Scan for the cell matching the given text and deliver its (x, y) coordinate at center. 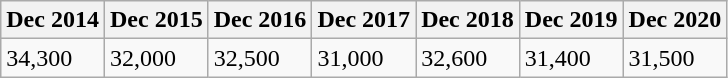
Dec 2017 (364, 20)
34,300 (53, 58)
Dec 2020 (675, 20)
31,000 (364, 58)
32,000 (156, 58)
Dec 2016 (260, 20)
32,500 (260, 58)
31,500 (675, 58)
31,400 (571, 58)
Dec 2018 (468, 20)
Dec 2015 (156, 20)
32,600 (468, 58)
Dec 2014 (53, 20)
Dec 2019 (571, 20)
